Determine the [x, y] coordinate at the center of the cell enclosing the given text.  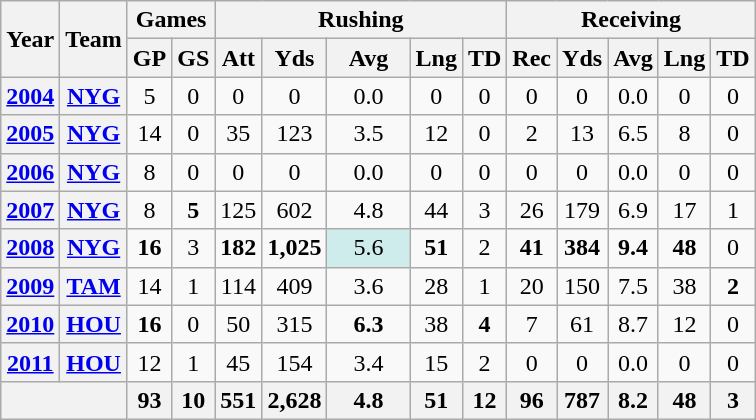
551 [238, 400]
Att [238, 58]
2004 [30, 96]
384 [582, 248]
13 [582, 134]
Rushing [361, 20]
Receiving [631, 20]
TAM [94, 286]
182 [238, 248]
93 [149, 400]
35 [238, 134]
17 [684, 210]
5.6 [368, 248]
8.7 [634, 324]
179 [582, 210]
2006 [30, 172]
3.5 [368, 134]
Year [30, 39]
2010 [30, 324]
Games [170, 20]
10 [194, 400]
28 [436, 286]
3.6 [368, 286]
3.4 [368, 362]
1,025 [294, 248]
96 [532, 400]
2011 [30, 362]
GS [194, 58]
6.3 [368, 324]
7.5 [634, 286]
61 [582, 324]
2008 [30, 248]
787 [582, 400]
150 [582, 286]
20 [532, 286]
15 [436, 362]
6.5 [634, 134]
2007 [30, 210]
315 [294, 324]
4 [484, 324]
6.9 [634, 210]
602 [294, 210]
Rec [532, 58]
41 [532, 248]
50 [238, 324]
154 [294, 362]
Team [94, 39]
44 [436, 210]
GP [149, 58]
26 [532, 210]
7 [532, 324]
2009 [30, 286]
409 [294, 286]
2005 [30, 134]
125 [238, 210]
8.2 [634, 400]
2,628 [294, 400]
45 [238, 362]
123 [294, 134]
114 [238, 286]
9.4 [634, 248]
